Identify which cell holds the provided text, then report its [X, Y] central coordinate. 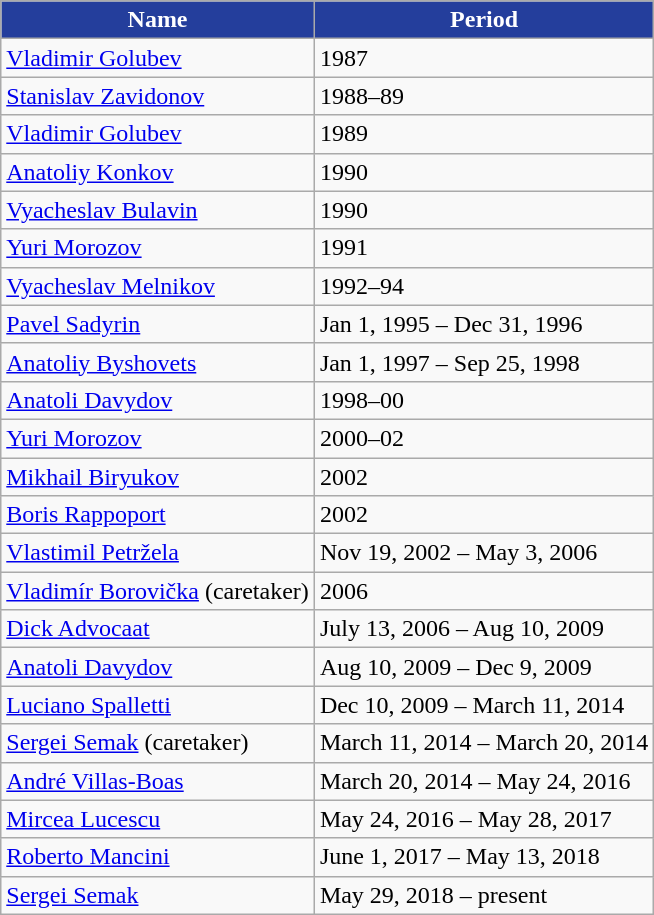
Anatoliy Konkov [158, 172]
André Villas-Boas [158, 781]
Boris Rappoport [158, 515]
1991 [484, 248]
Sergei Semak (caretaker) [158, 743]
Dick Advocaat [158, 629]
July 13, 2006 – Aug 10, 2009 [484, 629]
Pavel Sadyrin [158, 324]
May 24, 2016 – May 28, 2017 [484, 819]
Period [484, 20]
March 20, 2014 – May 24, 2016 [484, 781]
Vladimír Borovička (caretaker) [158, 591]
Aug 10, 2009 – Dec 9, 2009 [484, 667]
1992–94 [484, 286]
1988–89 [484, 96]
Jan 1, 1995 – Dec 31, 1996 [484, 324]
Mircea Lucescu [158, 819]
Luciano Spalletti [158, 705]
Vlastimil Petržela [158, 553]
1989 [484, 134]
Vyacheslav Bulavin [158, 210]
1998–00 [484, 400]
2000–02 [484, 438]
Nov 19, 2002 – May 3, 2006 [484, 553]
June 1, 2017 – May 13, 2018 [484, 857]
Vyacheslav Melnikov [158, 286]
Anatoliy Byshovets [158, 362]
Jan 1, 1997 – Sep 25, 1998 [484, 362]
2006 [484, 591]
Dec 10, 2009 – March 11, 2014 [484, 705]
March 11, 2014 – March 20, 2014 [484, 743]
May 29, 2018 – present [484, 895]
Mikhail Biryukov [158, 477]
Sergei Semak [158, 895]
Name [158, 20]
Stanislav Zavidonov [158, 96]
Roberto Mancini [158, 857]
1987 [484, 58]
